Find where the given text appears and provide that cell's center as [x, y] coordinate. 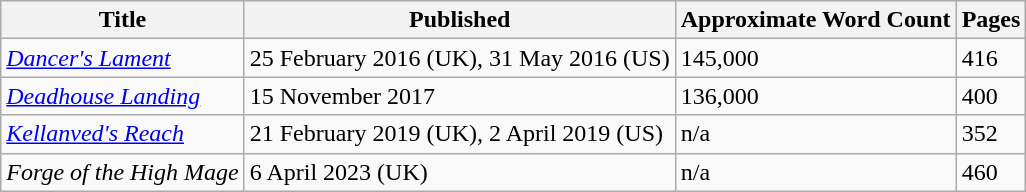
352 [991, 134]
145,000 [816, 58]
Title [122, 20]
Deadhouse Landing [122, 96]
Dancer's Lament [122, 58]
416 [991, 58]
Kellanved's Reach [122, 134]
136,000 [816, 96]
Pages [991, 20]
21 February 2019 (UK), 2 April 2019 (US) [460, 134]
25 February 2016 (UK), 31 May 2016 (US) [460, 58]
460 [991, 172]
Published [460, 20]
Approximate Word Count [816, 20]
6 April 2023 (UK) [460, 172]
400 [991, 96]
15 November 2017 [460, 96]
Forge of the High Mage [122, 172]
